Search for the cell housing the specified text and yield its (x, y) center coordinate. 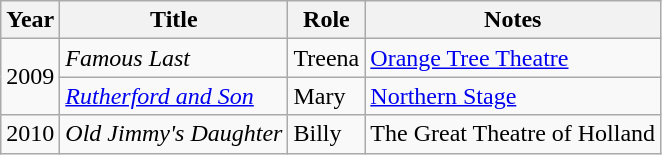
Northern Stage (513, 96)
2009 (30, 77)
Old Jimmy's Daughter (174, 134)
Notes (513, 20)
Billy (326, 134)
2010 (30, 134)
Role (326, 20)
Year (30, 20)
Rutherford and Son (174, 96)
Famous Last (174, 58)
Mary (326, 96)
The Great Theatre of Holland (513, 134)
Title (174, 20)
Treena (326, 58)
Orange Tree Theatre (513, 58)
